Find where the given text appears and provide that cell's center as (X, Y) coordinate. 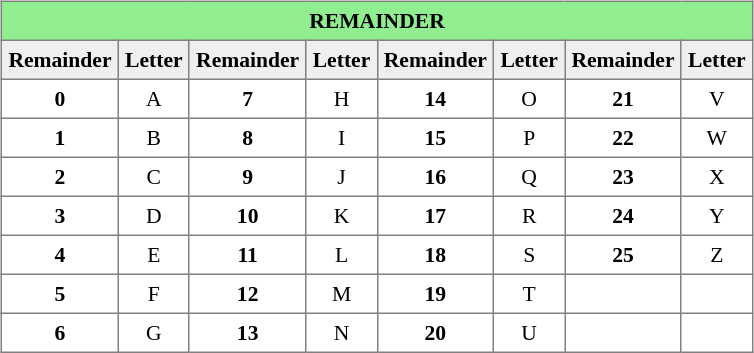
4 (60, 254)
E (154, 254)
I (342, 138)
K (342, 216)
T (530, 294)
1 (60, 138)
25 (624, 254)
24 (624, 216)
21 (624, 98)
W (716, 138)
11 (248, 254)
5 (60, 294)
6 (60, 332)
S (530, 254)
G (154, 332)
D (154, 216)
17 (436, 216)
N (342, 332)
18 (436, 254)
Z (716, 254)
L (342, 254)
7 (248, 98)
H (342, 98)
A (154, 98)
19 (436, 294)
B (154, 138)
16 (436, 176)
0 (60, 98)
V (716, 98)
10 (248, 216)
3 (60, 216)
X (716, 176)
22 (624, 138)
23 (624, 176)
J (342, 176)
Y (716, 216)
14 (436, 98)
M (342, 294)
Q (530, 176)
R (530, 216)
O (530, 98)
8 (248, 138)
REMAINDER (378, 20)
F (154, 294)
9 (248, 176)
15 (436, 138)
12 (248, 294)
P (530, 138)
2 (60, 176)
C (154, 176)
13 (248, 332)
20 (436, 332)
U (530, 332)
